Output the [x, y] coordinate of the center of the cell containing the given text.  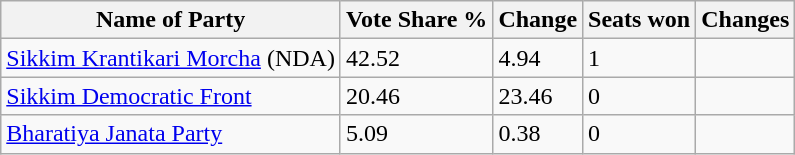
Vote Share % [416, 20]
20.46 [416, 96]
4.94 [538, 58]
Bharatiya Janata Party [171, 134]
Sikkim Krantikari Morcha (NDA) [171, 58]
23.46 [538, 96]
Changes [746, 20]
5.09 [416, 134]
Change [538, 20]
0.38 [538, 134]
1 [640, 58]
Name of Party [171, 20]
42.52 [416, 58]
Seats won [640, 20]
Sikkim Democratic Front [171, 96]
